Return (x, y) of the center of cell containing provided text 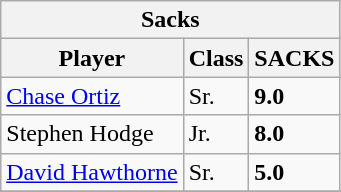
9.0 (294, 96)
Sacks (170, 20)
Jr. (216, 134)
David Hawthorne (92, 172)
5.0 (294, 172)
Stephen Hodge (92, 134)
SACKS (294, 58)
Player (92, 58)
Class (216, 58)
8.0 (294, 134)
Chase Ortiz (92, 96)
